From the cell containing the given text, extract its center point as (x, y) coordinate. 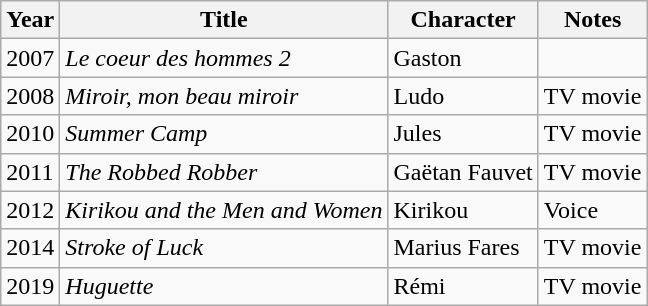
Voice (592, 210)
Le coeur des hommes 2 (224, 58)
2012 (30, 210)
2008 (30, 96)
Kirikou and the Men and Women (224, 210)
2014 (30, 248)
Kirikou (463, 210)
Title (224, 20)
2007 (30, 58)
2019 (30, 286)
Rémi (463, 286)
2010 (30, 134)
Summer Camp (224, 134)
Jules (463, 134)
2011 (30, 172)
Gaston (463, 58)
Huguette (224, 286)
The Robbed Robber (224, 172)
Stroke of Luck (224, 248)
Character (463, 20)
Notes (592, 20)
Ludo (463, 96)
Miroir, mon beau miroir (224, 96)
Year (30, 20)
Gaëtan Fauvet (463, 172)
Marius Fares (463, 248)
